Output the (X, Y) coordinate of the center of the cell containing the given text.  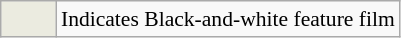
Indicates Black-and-white feature film (228, 19)
